Pinpoint the cell where the given text exists, returning its [x, y] midpoint coordinate. 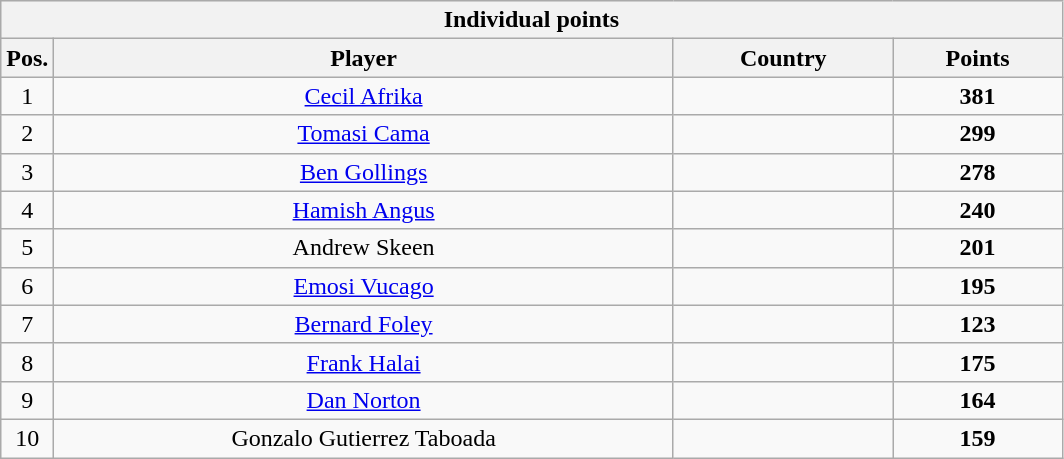
9 [28, 400]
164 [978, 400]
Gonzalo Gutierrez Taboada [364, 438]
Pos. [28, 58]
Tomasi Cama [364, 134]
10 [28, 438]
278 [978, 172]
Points [978, 58]
Dan Norton [364, 400]
Ben Gollings [364, 172]
175 [978, 362]
299 [978, 134]
Hamish Angus [364, 210]
4 [28, 210]
381 [978, 96]
201 [978, 248]
240 [978, 210]
Bernard Foley [364, 324]
123 [978, 324]
3 [28, 172]
1 [28, 96]
6 [28, 286]
2 [28, 134]
Frank Halai [364, 362]
Emosi Vucago [364, 286]
8 [28, 362]
Country [783, 58]
Player [364, 58]
159 [978, 438]
Cecil Afrika [364, 96]
7 [28, 324]
195 [978, 286]
5 [28, 248]
Individual points [532, 20]
Andrew Skeen [364, 248]
